For the text-containing cell, return its midpoint in [X, Y] coordinate format. 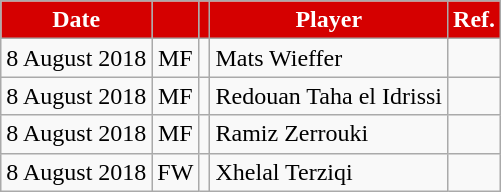
Ramiz Zerrouki [329, 134]
Ref. [474, 20]
Redouan Taha el Idrissi [329, 96]
Date [76, 20]
Xhelal Terziqi [329, 172]
FW [176, 172]
Mats Wieffer [329, 58]
Player [329, 20]
